Return the (x, y) coordinate for the center point of the cell that contains the specified text.  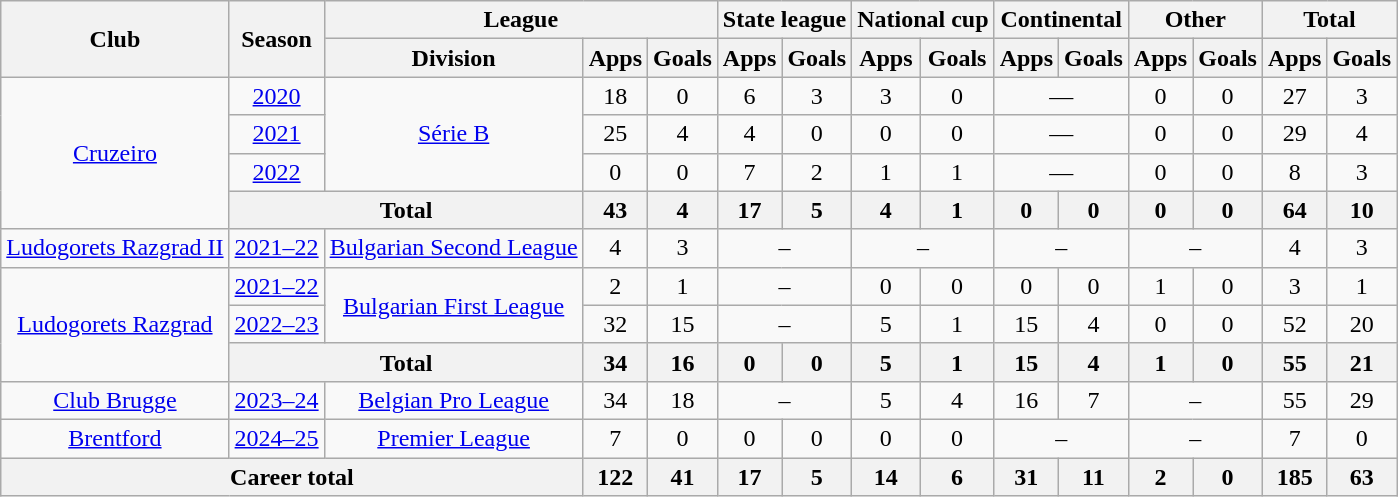
2022–23 (276, 324)
Club Brugge (115, 400)
Continental (1061, 20)
10 (1362, 210)
2020 (276, 96)
Belgian Pro League (454, 400)
State league (784, 20)
2023–24 (276, 400)
Cruzeiro (115, 153)
21 (1362, 362)
122 (615, 477)
National cup (923, 20)
41 (683, 477)
43 (615, 210)
Bulgarian Second League (454, 248)
Club (115, 39)
Other (1195, 20)
8 (1294, 172)
2022 (276, 172)
25 (615, 134)
Ludogorets Razgrad (115, 324)
Série B (454, 134)
2021 (276, 134)
Division (454, 58)
52 (1294, 324)
64 (1294, 210)
Brentford (115, 438)
27 (1294, 96)
Season (276, 39)
2024–25 (276, 438)
20 (1362, 324)
185 (1294, 477)
63 (1362, 477)
32 (615, 324)
Bulgarian First League (454, 305)
Career total (292, 477)
31 (1026, 477)
League (520, 20)
Premier League (454, 438)
14 (886, 477)
Ludogorets Razgrad II (115, 248)
11 (1094, 477)
